Provide the (x, y) coordinate of the cell's center where the given text is located.  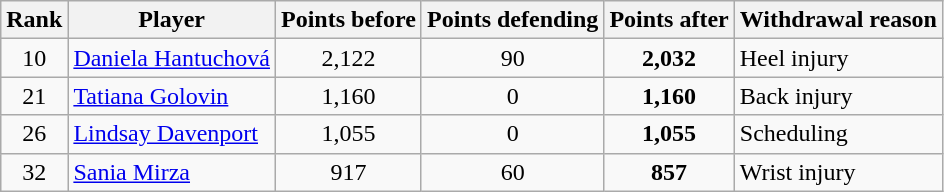
90 (512, 58)
Points after (669, 20)
857 (669, 172)
Rank (34, 20)
Heel injury (838, 58)
Player (172, 20)
Lindsay Davenport (172, 134)
10 (34, 58)
60 (512, 172)
Withdrawal reason (838, 20)
Points defending (512, 20)
917 (349, 172)
Scheduling (838, 134)
2,122 (349, 58)
26 (34, 134)
Daniela Hantuchová (172, 58)
21 (34, 96)
Wrist injury (838, 172)
2,032 (669, 58)
Tatiana Golovin (172, 96)
Back injury (838, 96)
Sania Mirza (172, 172)
Points before (349, 20)
32 (34, 172)
